Return [x, y] of the center of cell containing provided text 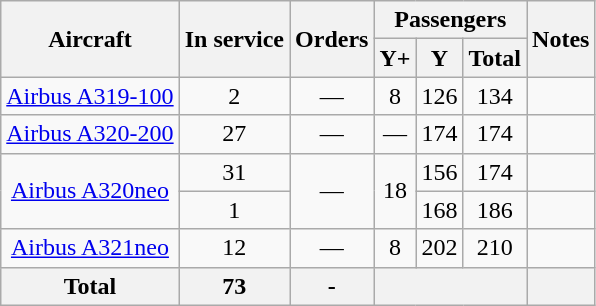
156 [440, 172]
27 [234, 134]
Notes [561, 39]
12 [234, 248]
Aircraft [90, 39]
134 [495, 96]
186 [495, 210]
18 [395, 191]
202 [440, 248]
- [332, 286]
Airbus A319-100 [90, 96]
210 [495, 248]
2 [234, 96]
73 [234, 286]
Airbus A320-200 [90, 134]
31 [234, 172]
Passengers [450, 20]
Orders [332, 39]
Airbus A321neo [90, 248]
Y [440, 58]
In service [234, 39]
168 [440, 210]
1 [234, 210]
Airbus A320neo [90, 191]
Y+ [395, 58]
126 [440, 96]
